For the text-containing cell, return its midpoint in [X, Y] coordinate format. 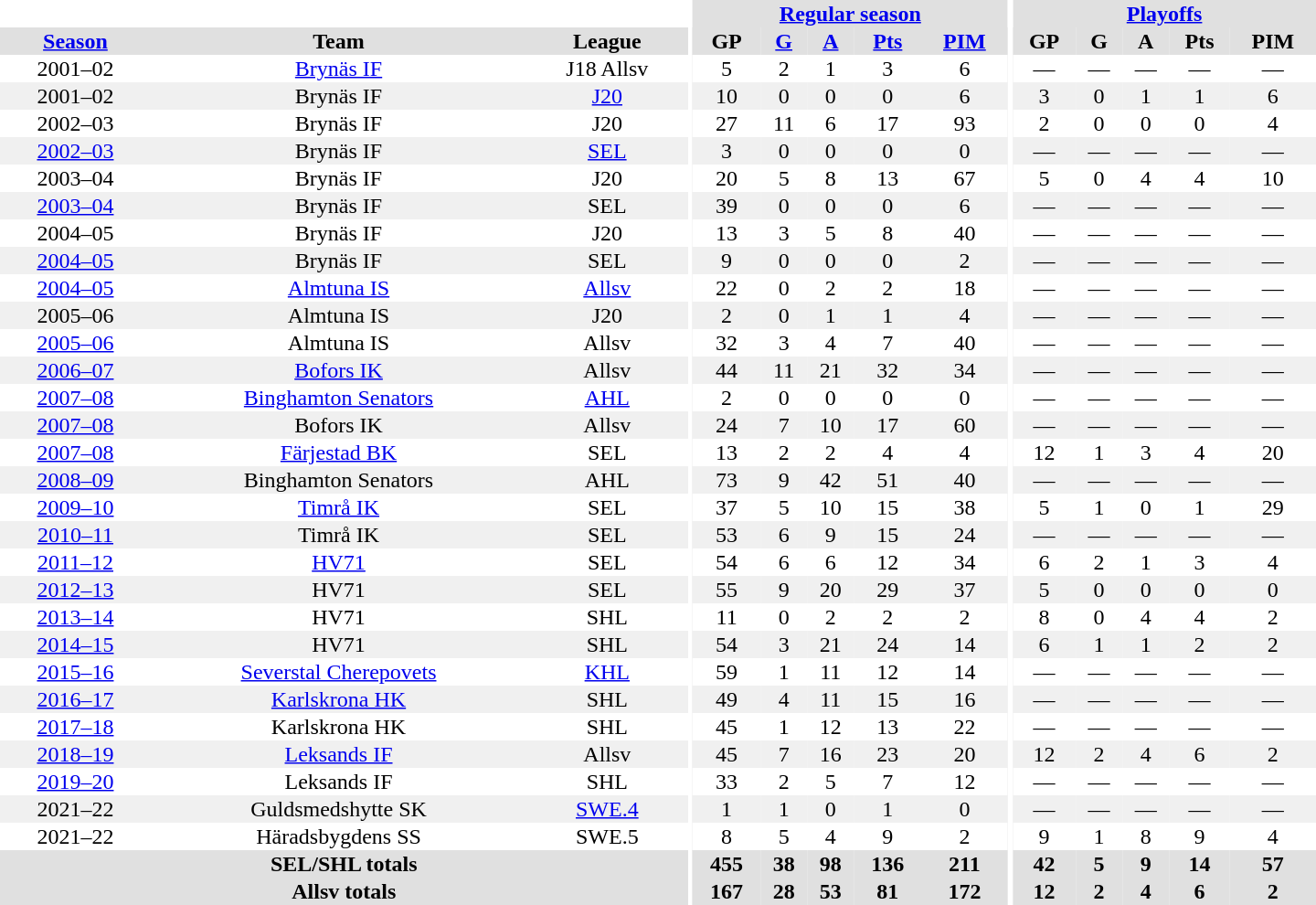
59 [727, 672]
172 [964, 891]
67 [964, 178]
Team [338, 41]
93 [964, 123]
33 [727, 782]
SWE.5 [607, 836]
Severstal Cherepovets [338, 672]
2018–19 [75, 754]
51 [887, 480]
League [607, 41]
2012–13 [75, 590]
2015–16 [75, 672]
2013–14 [75, 617]
Färjestad BK [338, 452]
Season [75, 41]
2009–10 [75, 507]
SWE.4 [607, 809]
2006–07 [75, 370]
Häradsbygdens SS [338, 836]
J18 Allsv [607, 69]
2008–09 [75, 480]
44 [727, 370]
28 [784, 891]
57 [1273, 864]
98 [830, 864]
39 [727, 206]
211 [964, 864]
Allsv totals [344, 891]
2014–15 [75, 644]
2010–11 [75, 535]
2016–17 [75, 699]
Regular season [850, 14]
23 [887, 754]
60 [964, 425]
73 [727, 480]
18 [964, 288]
136 [887, 864]
KHL [607, 672]
167 [727, 891]
27 [727, 123]
SEL/SHL totals [344, 864]
2017–18 [75, 727]
55 [727, 590]
2019–20 [75, 782]
49 [727, 699]
81 [887, 891]
2011–12 [75, 562]
455 [727, 864]
Guldsmedshytte SK [338, 809]
Playoffs [1164, 14]
